Extract the [x, y] coordinate from the center of the cell holding the provided text.  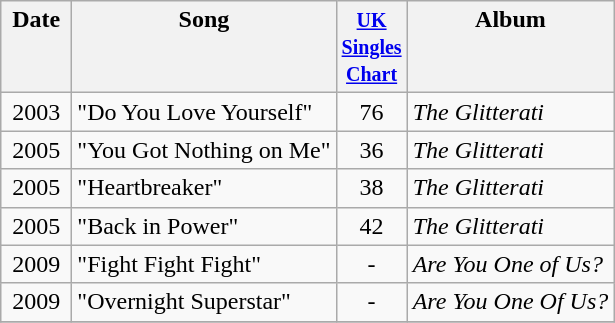
Album [510, 47]
UK Singles Chart [372, 47]
38 [372, 188]
"Back in Power" [204, 226]
"Do You Love Yourself" [204, 112]
Are You One Of Us? [510, 302]
42 [372, 226]
"Overnight Superstar" [204, 302]
76 [372, 112]
2003 [36, 112]
"Fight Fight Fight" [204, 264]
Song [204, 47]
"Heartbreaker" [204, 188]
Are You One of Us? [510, 264]
Date [36, 47]
"You Got Nothing on Me" [204, 150]
36 [372, 150]
